Return the [x, y] coordinate for the center point of the cell that contains the specified text.  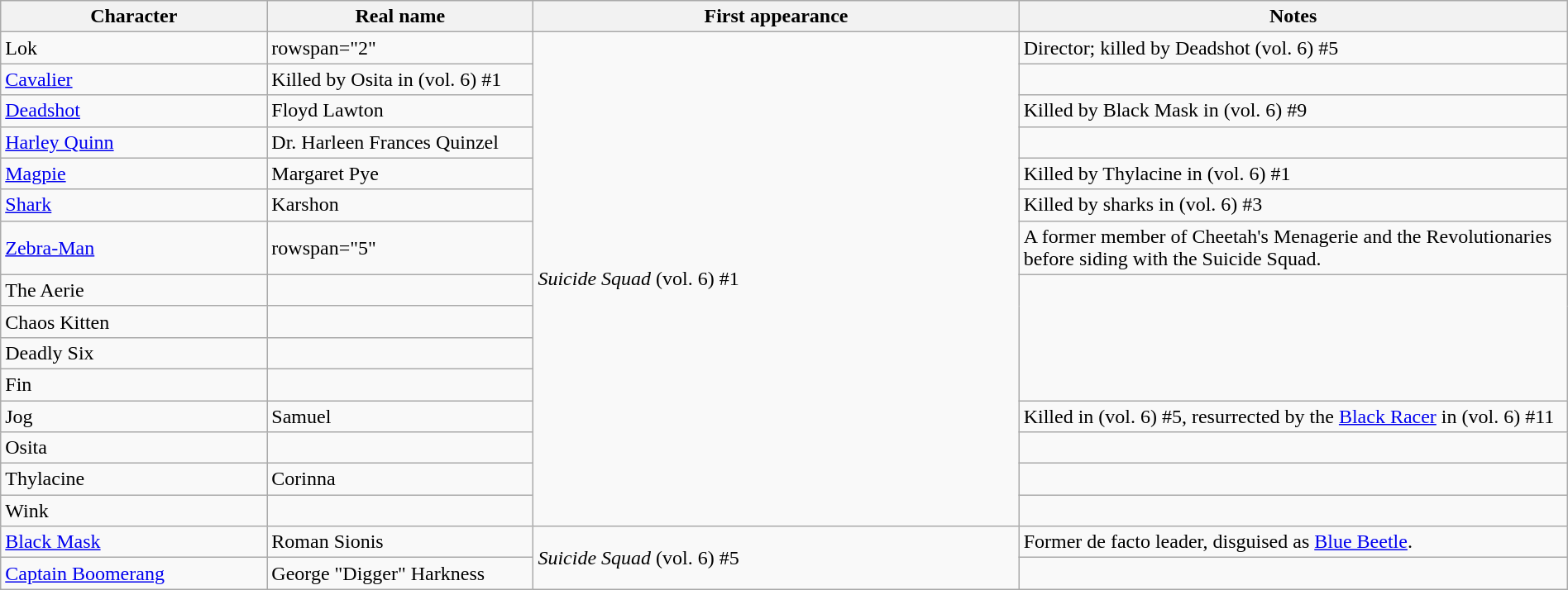
Harley Quinn [134, 142]
Killed by Thylacine in (vol. 6) #1 [1293, 174]
Suicide Squad (vol. 6) #5 [776, 558]
Deadshot [134, 111]
Shark [134, 205]
Real name [400, 17]
Notes [1293, 17]
The Aerie [134, 290]
Zebra-Man [134, 248]
Cavalier [134, 79]
First appearance [776, 17]
Floyd Lawton [400, 111]
Killed in (vol. 6) #5, resurrected by the Black Racer in (vol. 6) #11 [1293, 416]
rowspan="2" [400, 48]
Karshon [400, 205]
Lok [134, 48]
Jog [134, 416]
rowspan="5" [400, 248]
Former de facto leader, disguised as Blue Beetle. [1293, 542]
Captain Boomerang [134, 573]
Suicide Squad (vol. 6) #1 [776, 279]
Deadly Six [134, 353]
Dr. Harleen Frances Quinzel [400, 142]
Black Mask [134, 542]
Magpie [134, 174]
Fin [134, 384]
Character [134, 17]
Killed by Osita in (vol. 6) #1 [400, 79]
Thylacine [134, 479]
Margaret Pye [400, 174]
Osita [134, 448]
A former member of Cheetah's Menagerie and the Revolutionaries before siding with the Suicide Squad. [1293, 248]
Killed by sharks in (vol. 6) #3 [1293, 205]
Chaos Kitten [134, 321]
Director; killed by Deadshot (vol. 6) #5 [1293, 48]
Corinna [400, 479]
Roman Sionis [400, 542]
Samuel [400, 416]
Wink [134, 511]
Killed by Black Mask in (vol. 6) #9 [1293, 111]
George "Digger" Harkness [400, 573]
